Search for the cell housing the specified text and yield its (x, y) center coordinate. 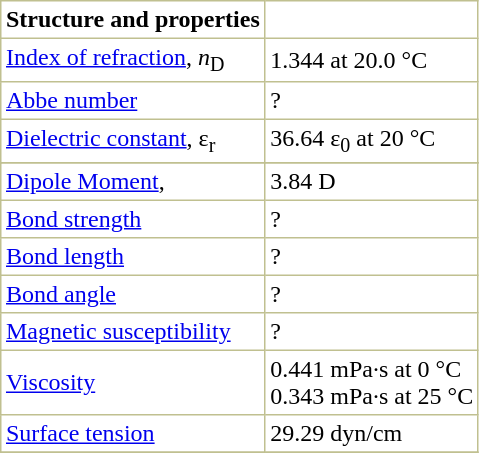
Bond length (133, 257)
1.344 at 20.0 °C (372, 60)
Viscosity (133, 383)
36.64 ε0 at 20 °C (372, 142)
0.441 mPa·s at 0 °C0.343 mPa·s at 25 °C (372, 383)
Bond strength (133, 220)
Magnetic susceptibility (133, 332)
Abbe number (133, 101)
Dipole Moment, (133, 182)
Surface tension (133, 434)
Structure and properties (133, 20)
Bond angle (133, 295)
Dielectric constant, εr (133, 142)
Index of refraction, nD (133, 60)
3.84 D (372, 182)
29.29 dyn/cm (372, 434)
